Return the [X, Y] coordinate for the center point of the cell that contains the specified text.  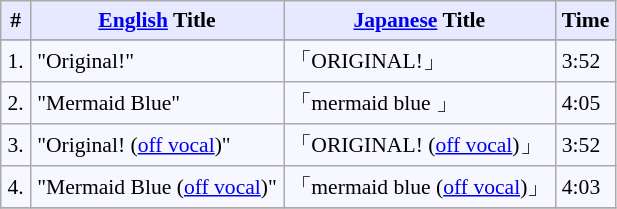
1. [16, 61]
# [16, 20]
2. [16, 103]
"Mermaid Blue" [156, 103]
"Original! (off vocal)" [156, 145]
"Mermaid Blue (off vocal)" [156, 187]
English Title [156, 20]
"Original!" [156, 61]
4. [16, 187]
「mermaid blue 」 [420, 103]
3. [16, 145]
「mermaid blue (off vocal)」 [420, 187]
Time [586, 20]
4:05 [586, 103]
「ORIGINAL!」 [420, 61]
4:03 [586, 187]
Japanese Title [420, 20]
「ORIGINAL! (off vocal)」 [420, 145]
